Determine the (X, Y) coordinate at the center of the cell enclosing the given text.  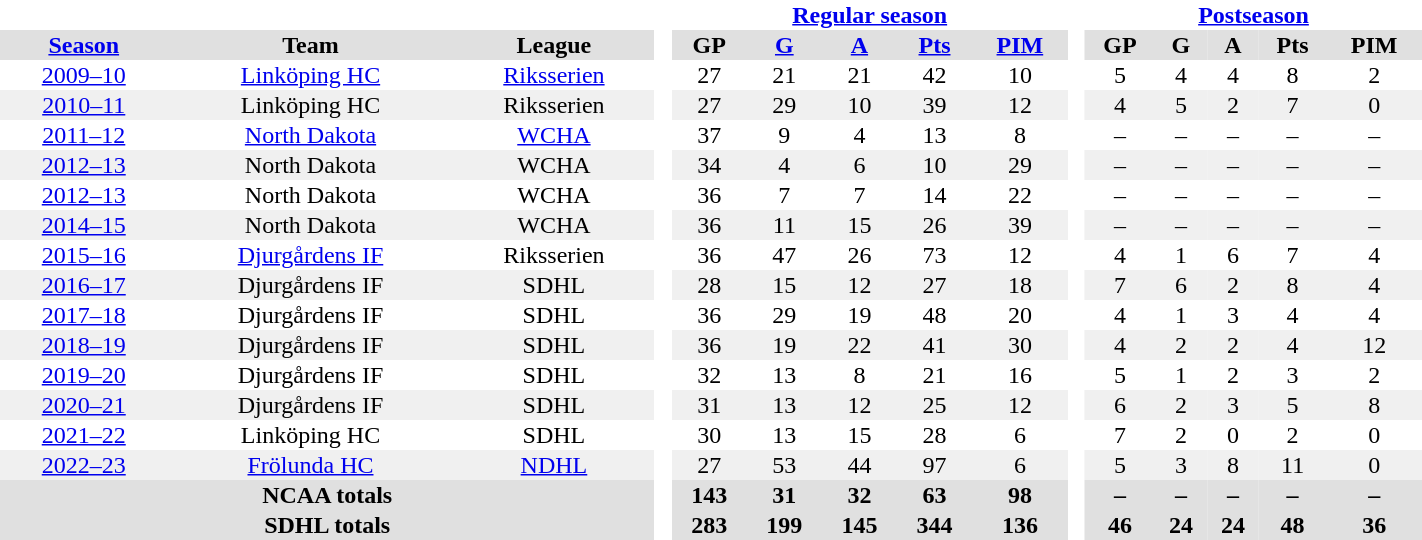
73 (934, 255)
199 (784, 525)
97 (934, 465)
25 (934, 405)
Postseason (1254, 15)
Regular season (870, 15)
98 (1020, 495)
2019–20 (84, 375)
136 (1020, 525)
2015–16 (84, 255)
2021–22 (84, 435)
2017–18 (84, 315)
16 (1020, 375)
44 (860, 465)
41 (934, 345)
47 (784, 255)
20 (1020, 315)
Season (84, 45)
2011–12 (84, 135)
9 (784, 135)
2010–11 (84, 105)
18 (1020, 285)
Frölunda HC (311, 465)
2020–21 (84, 405)
2022–23 (84, 465)
League (554, 45)
NCAA totals (327, 495)
2014–15 (84, 225)
145 (860, 525)
143 (710, 495)
SDHL totals (327, 525)
344 (934, 525)
42 (934, 75)
2009–10 (84, 75)
46 (1120, 525)
2016–17 (84, 285)
14 (934, 195)
Team (311, 45)
37 (710, 135)
63 (934, 495)
34 (710, 165)
53 (784, 465)
283 (710, 525)
2018–19 (84, 345)
NDHL (554, 465)
